Provide the [X, Y] coordinate of the cell's center where the given text is located.  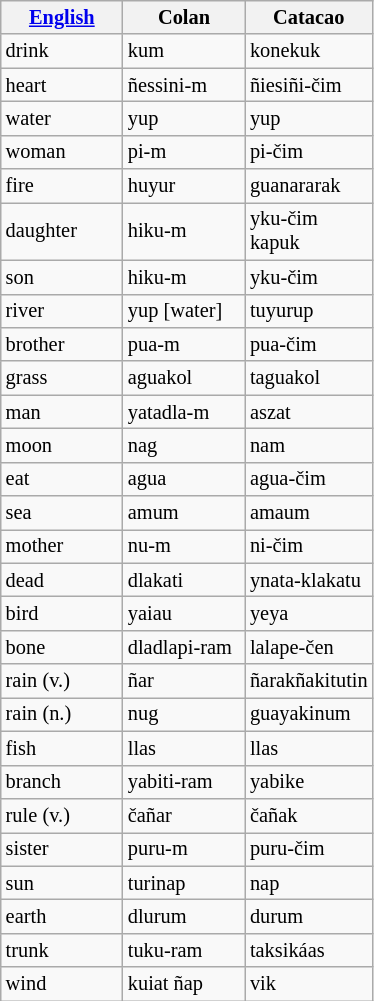
trunk [62, 950]
vik [308, 984]
tuku-ram [184, 950]
wind [62, 984]
eat [62, 479]
aguakol [184, 378]
puru-m [184, 849]
ñarakñakitutin [308, 681]
man [62, 412]
kum [184, 51]
nam [308, 445]
amum [184, 513]
ynata-klakatu [308, 580]
Catacao [308, 17]
bird [62, 613]
ni-čim [308, 546]
dladlapi-ram [184, 647]
taksikáas [308, 950]
English [62, 17]
nug [184, 714]
ñar [184, 681]
moon [62, 445]
puru-čim [308, 849]
pua-čim [308, 344]
pi-čim [308, 152]
rule (v.) [62, 815]
durum [308, 916]
fish [62, 748]
Colan [184, 17]
yaiau [184, 613]
heart [62, 85]
pua-m [184, 344]
pi-m [184, 152]
huyur [184, 186]
earth [62, 916]
čañar [184, 815]
dlurum [184, 916]
mother [62, 546]
sun [62, 883]
brother [62, 344]
lalape-čen [308, 647]
agua [184, 479]
rain (v.) [62, 681]
sister [62, 849]
nap [308, 883]
yku-čim kapuk [308, 231]
son [62, 277]
rain (n.) [62, 714]
ñiesiñi-čim [308, 85]
ñessini-m [184, 85]
dlakati [184, 580]
taguakol [308, 378]
yku-čim [308, 277]
čañak [308, 815]
yabike [308, 782]
woman [62, 152]
tuyurup [308, 311]
fire [62, 186]
yabiti-ram [184, 782]
yup [water] [184, 311]
river [62, 311]
sea [62, 513]
konekuk [308, 51]
aszat [308, 412]
yeya [308, 613]
yatadla-m [184, 412]
turinap [184, 883]
grass [62, 378]
bone [62, 647]
daughter [62, 231]
water [62, 118]
drink [62, 51]
amaum [308, 513]
nu-m [184, 546]
dead [62, 580]
nag [184, 445]
agua-čim [308, 479]
kuiat ñap [184, 984]
guayakinum [308, 714]
guanararak [308, 186]
branch [62, 782]
